Return the [x, y] coordinate for the center point of the cell that contains the specified text.  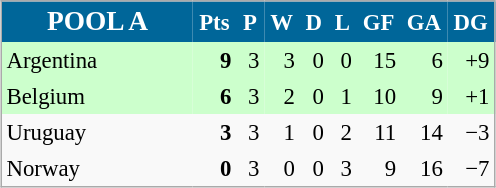
−7 [470, 168]
Belgium [97, 96]
14 [424, 132]
P [250, 22]
L [342, 22]
D [314, 22]
POOL A [97, 22]
+1 [470, 96]
Pts [214, 22]
Norway [97, 168]
10 [378, 96]
Argentina [97, 60]
Uruguay [97, 132]
GF [378, 22]
DG [470, 22]
15 [378, 60]
GA [424, 22]
W [282, 22]
−3 [470, 132]
16 [424, 168]
11 [378, 132]
+9 [470, 60]
